Determine the (x, y) coordinate at the center of the cell enclosing the given text.  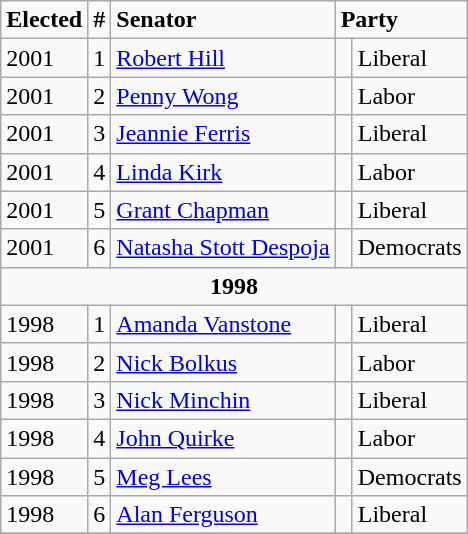
Jeannie Ferris (223, 134)
Party (401, 20)
Grant Chapman (223, 210)
Amanda Vanstone (223, 324)
John Quirke (223, 438)
# (100, 20)
Elected (44, 20)
Robert Hill (223, 58)
Nick Minchin (223, 400)
Penny Wong (223, 96)
Nick Bolkus (223, 362)
Alan Ferguson (223, 515)
Natasha Stott Despoja (223, 248)
Senator (223, 20)
Linda Kirk (223, 172)
Meg Lees (223, 477)
